Output the (X, Y) coordinate of the center of the cell containing the given text.  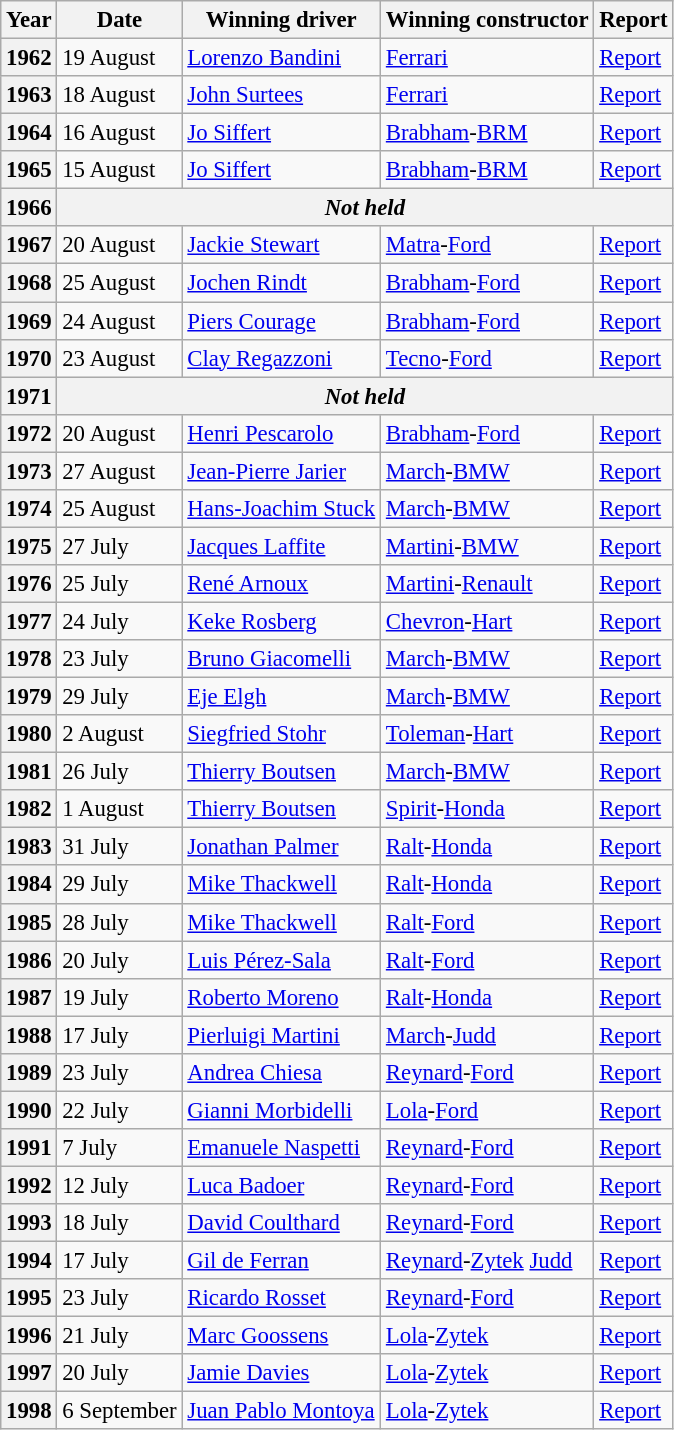
Emanuele Naspetti (282, 1148)
Tecno-Ford (488, 358)
Jochen Rindt (282, 283)
6 September (120, 1411)
16 August (120, 133)
22 July (120, 1110)
Winning constructor (488, 20)
1984 (29, 885)
1989 (29, 1073)
Jackie Stewart (282, 245)
Clay Regazzoni (282, 358)
12 July (120, 1185)
1969 (29, 321)
1997 (29, 1373)
Piers Courage (282, 321)
Juan Pablo Montoya (282, 1411)
27 August (120, 471)
1968 (29, 283)
René Arnoux (282, 584)
1977 (29, 621)
1985 (29, 922)
Chevron-Hart (488, 621)
1966 (29, 208)
1988 (29, 1035)
27 July (120, 546)
Roberto Moreno (282, 997)
1963 (29, 95)
Siegfried Stohr (282, 734)
Bruno Giacomelli (282, 659)
1993 (29, 1223)
25 July (120, 584)
Pierluigi Martini (282, 1035)
Andrea Chiesa (282, 1073)
1965 (29, 170)
21 July (120, 1336)
1995 (29, 1298)
24 July (120, 621)
28 July (120, 922)
Martini-Renault (488, 584)
Jonathan Palmer (282, 847)
1987 (29, 997)
Gianni Morbidelli (282, 1110)
1992 (29, 1185)
Lola-Ford (488, 1110)
Winning driver (282, 20)
Jacques Laffite (282, 546)
18 July (120, 1223)
1998 (29, 1411)
1996 (29, 1336)
1986 (29, 960)
Spirit-Honda (488, 809)
Lorenzo Bandini (282, 58)
Keke Rosberg (282, 621)
2 August (120, 734)
March-Judd (488, 1035)
Hans-Joachim Stuck (282, 509)
18 August (120, 95)
1979 (29, 697)
1994 (29, 1261)
1967 (29, 245)
19 July (120, 997)
1976 (29, 584)
Marc Goossens (282, 1336)
15 August (120, 170)
1991 (29, 1148)
Toleman-Hart (488, 734)
1975 (29, 546)
1982 (29, 809)
David Coulthard (282, 1223)
1971 (29, 396)
Henri Pescarolo (282, 433)
1 August (120, 809)
Gil de Ferran (282, 1261)
Year (29, 20)
Matra-Ford (488, 245)
1978 (29, 659)
Ricardo Rosset (282, 1298)
John Surtees (282, 95)
Eje Elgh (282, 697)
1980 (29, 734)
Luis Pérez-Sala (282, 960)
1981 (29, 772)
23 August (120, 358)
Luca Badoer (282, 1185)
24 August (120, 321)
1973 (29, 471)
7 July (120, 1148)
26 July (120, 772)
1962 (29, 58)
1970 (29, 358)
1974 (29, 509)
1972 (29, 433)
1990 (29, 1110)
Reynard-Zytek Judd (488, 1261)
1964 (29, 133)
Martini-BMW (488, 546)
Jamie Davies (282, 1373)
19 August (120, 58)
Jean-Pierre Jarier (282, 471)
1983 (29, 847)
Date (120, 20)
31 July (120, 847)
